Provide the [x, y] coordinate of the cell's center where the given text is located.  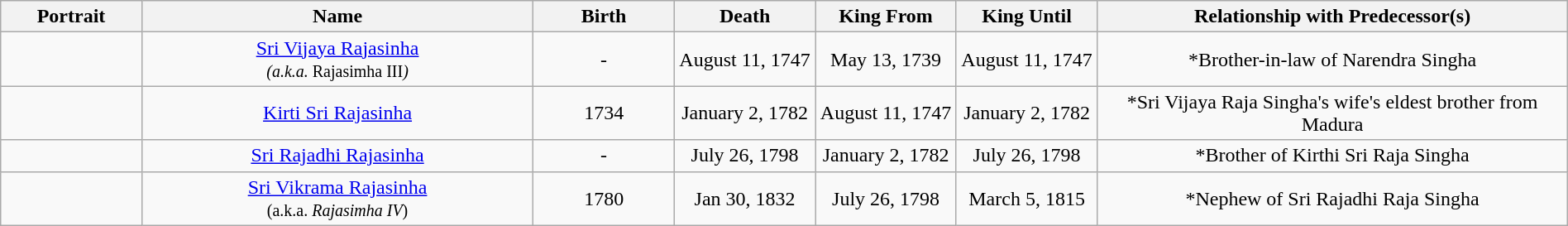
March 5, 1815 [1026, 199]
Sri Vikrama Rajasinha(a.k.a. Rajasimha IV) [337, 199]
*Brother-in-law of Narendra Singha [1332, 60]
May 13, 1739 [886, 60]
*Nephew of Sri Rajadhi Raja Singha [1332, 199]
Sri Vijaya Rajasinha(a.k.a. Rajasimha III) [337, 60]
King Until [1026, 17]
1780 [604, 199]
Kirti Sri Rajasinha [337, 113]
Portrait [71, 17]
Death [744, 17]
Relationship with Predecessor(s) [1332, 17]
Sri Rajadhi Rajasinha [337, 156]
Name [337, 17]
*Sri Vijaya Raja Singha's wife's eldest brother from Madura [1332, 113]
Jan 30, 1832 [744, 199]
King From [886, 17]
*Brother of Kirthi Sri Raja Singha [1332, 156]
1734 [604, 113]
Birth [604, 17]
